Extract the [x, y] coordinate from the center of the cell holding the provided text.  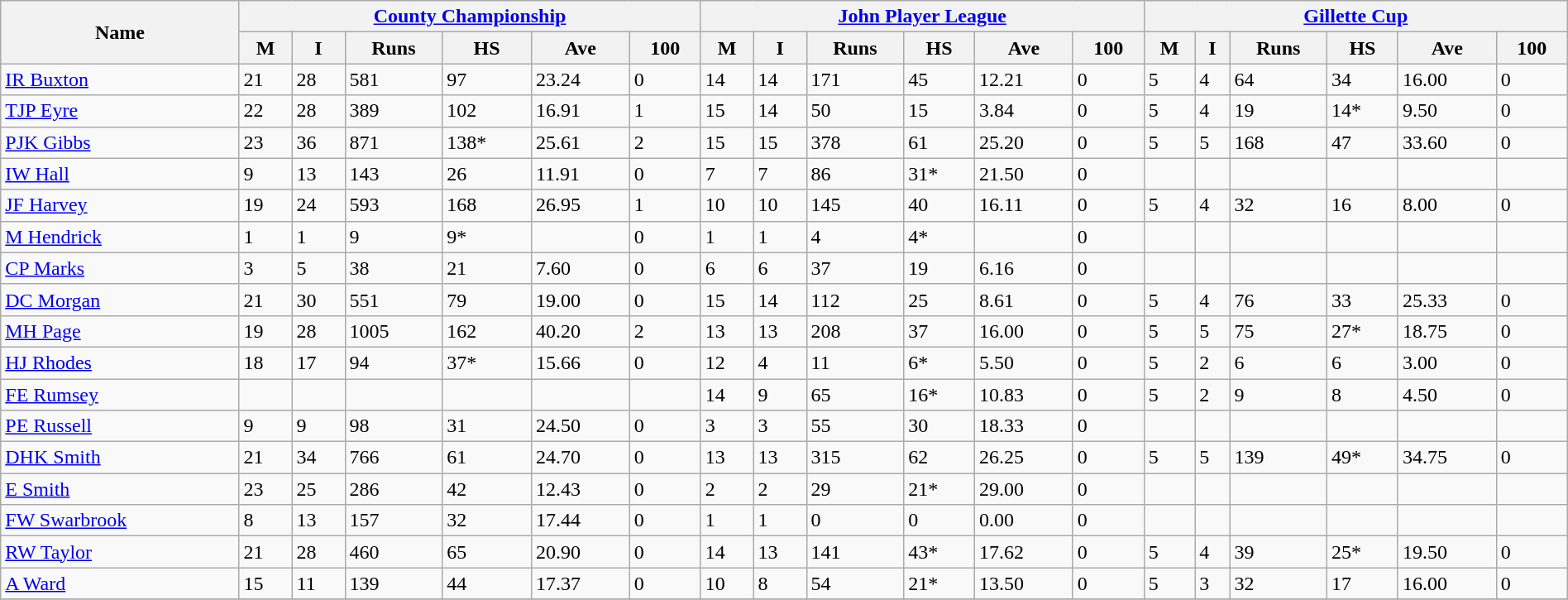
23.24 [581, 79]
29.00 [1024, 489]
19.00 [581, 300]
11.91 [581, 174]
8.00 [1447, 205]
12.21 [1024, 79]
TJP Eyre [120, 111]
49* [1362, 458]
593 [394, 205]
Gillette Cup [1355, 17]
40 [939, 205]
26 [487, 174]
157 [394, 521]
25* [1362, 552]
98 [394, 426]
4.50 [1447, 395]
55 [855, 426]
21.50 [1024, 174]
15.66 [581, 362]
CP Marks [120, 268]
766 [394, 458]
PJK Gibbs [120, 142]
34.75 [1447, 458]
17.44 [581, 521]
12.43 [581, 489]
19.50 [1447, 552]
20.90 [581, 552]
3.00 [1447, 362]
17.37 [581, 583]
John Player League [922, 17]
871 [394, 142]
26.25 [1024, 458]
36 [318, 142]
143 [394, 174]
315 [855, 458]
25.20 [1024, 142]
14* [1362, 111]
37* [487, 362]
12 [727, 362]
138* [487, 142]
44 [487, 583]
FW Swarbrook [120, 521]
1005 [394, 331]
162 [487, 331]
HJ Rhodes [120, 362]
40.20 [581, 331]
DC Morgan [120, 300]
5.50 [1024, 362]
102 [487, 111]
18 [265, 362]
551 [394, 300]
389 [394, 111]
33.60 [1447, 142]
31* [939, 174]
16.91 [581, 111]
IR Buxton [120, 79]
171 [855, 79]
26.95 [581, 205]
25.61 [581, 142]
47 [1362, 142]
E Smith [120, 489]
RW Taylor [120, 552]
31 [487, 426]
50 [855, 111]
County Championship [470, 17]
6.16 [1024, 268]
FE Rumsey [120, 395]
A Ward [120, 583]
24.70 [581, 458]
94 [394, 362]
86 [855, 174]
76 [1279, 300]
25.33 [1447, 300]
22 [265, 111]
JF Harvey [120, 205]
16* [939, 395]
145 [855, 205]
0.00 [1024, 521]
79 [487, 300]
Name [120, 32]
18.75 [1447, 331]
8.61 [1024, 300]
M Hendrick [120, 237]
112 [855, 300]
286 [394, 489]
29 [855, 489]
27* [1362, 331]
MH Page [120, 331]
9* [487, 237]
18.33 [1024, 426]
141 [855, 552]
42 [487, 489]
45 [939, 79]
9.50 [1447, 111]
IW Hall [120, 174]
4* [939, 237]
208 [855, 331]
38 [394, 268]
460 [394, 552]
97 [487, 79]
13.50 [1024, 583]
16.11 [1024, 205]
16 [1362, 205]
62 [939, 458]
54 [855, 583]
378 [855, 142]
64 [1279, 79]
24 [318, 205]
39 [1279, 552]
6* [939, 362]
17.62 [1024, 552]
43* [939, 552]
581 [394, 79]
3.84 [1024, 111]
33 [1362, 300]
DHK Smith [120, 458]
24.50 [581, 426]
10.83 [1024, 395]
75 [1279, 331]
PE Russell [120, 426]
7.60 [581, 268]
